From the cell containing the given text, extract its center point as (X, Y) coordinate. 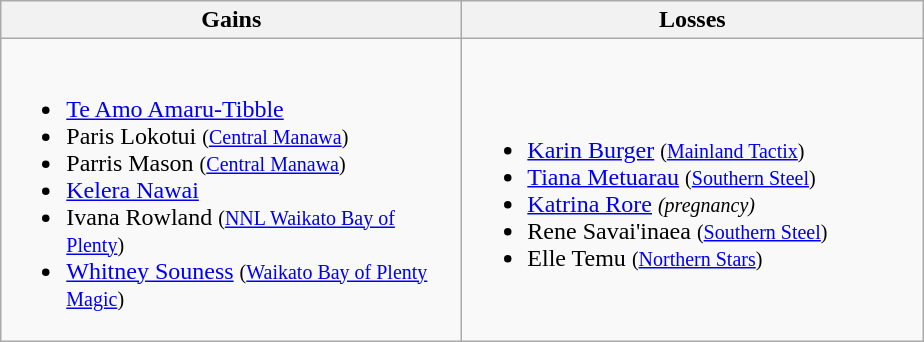
Karin Burger (Mainland Tactix)Tiana Metuarau (Southern Steel)Katrina Rore (pregnancy)Rene Savai'inaea (Southern Steel)Elle Temu (Northern Stars) (692, 190)
Losses (692, 20)
Gains (232, 20)
